Detect which cell encompasses the target text, then output its [x, y] center coordinate. 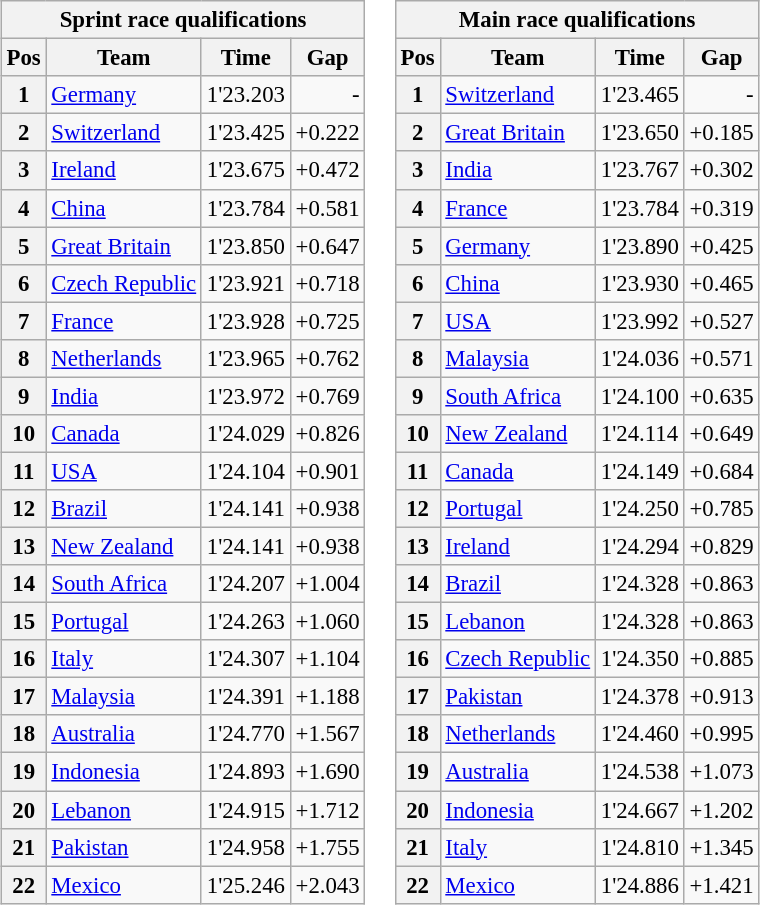
1'24.294 [640, 546]
1'24.893 [246, 772]
1'24.460 [640, 734]
+1.345 [722, 847]
1'24.378 [640, 697]
1'24.958 [246, 847]
1'24.100 [640, 396]
+0.581 [328, 208]
1'24.538 [640, 772]
+0.725 [328, 321]
1'24.391 [246, 697]
1'24.770 [246, 734]
1'23.767 [640, 170]
+0.465 [722, 283]
+0.829 [722, 546]
+0.762 [328, 358]
1'23.650 [640, 133]
1'24.207 [246, 584]
+0.901 [328, 471]
1'24.029 [246, 434]
1'23.890 [640, 246]
1'23.203 [246, 95]
+1.690 [328, 772]
+0.885 [722, 659]
+0.425 [722, 246]
+0.913 [722, 697]
+0.995 [722, 734]
1'23.965 [246, 358]
Sprint race qualifications [183, 20]
1'23.928 [246, 321]
+1.060 [328, 622]
1'24.036 [640, 358]
1'24.250 [640, 509]
1'24.886 [640, 885]
+0.718 [328, 283]
1'23.992 [640, 321]
1'24.263 [246, 622]
+1.188 [328, 697]
1'24.149 [640, 471]
+0.635 [722, 396]
1'23.972 [246, 396]
1'23.675 [246, 170]
+1.421 [722, 885]
+0.302 [722, 170]
+2.043 [328, 885]
+0.222 [328, 133]
+0.319 [722, 208]
+0.826 [328, 434]
+0.527 [722, 321]
+0.185 [722, 133]
+1.712 [328, 809]
+1.004 [328, 584]
1'24.915 [246, 809]
+0.647 [328, 246]
1'25.246 [246, 885]
+1.202 [722, 809]
+1.104 [328, 659]
+0.769 [328, 396]
1'24.307 [246, 659]
+0.684 [722, 471]
1'23.425 [246, 133]
1'23.921 [246, 283]
1'24.667 [640, 809]
1'24.104 [246, 471]
+0.571 [722, 358]
1'23.930 [640, 283]
+0.649 [722, 434]
1'24.350 [640, 659]
1'24.810 [640, 847]
+1.567 [328, 734]
1'24.114 [640, 434]
+0.472 [328, 170]
1'23.850 [246, 246]
Main race qualifications [577, 20]
+1.755 [328, 847]
+1.073 [722, 772]
1'23.465 [640, 95]
+0.785 [722, 509]
